Find where the given text appears and provide that cell's center as [x, y] coordinate. 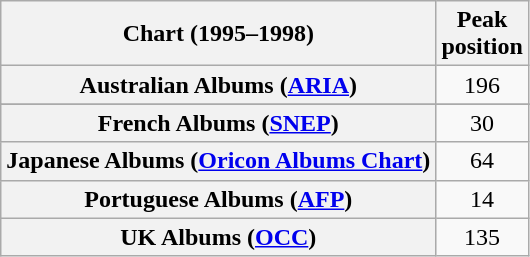
Peakposition [482, 34]
Portuguese Albums (AFP) [218, 199]
French Albums (SNEP) [218, 123]
Chart (1995–1998) [218, 34]
Japanese Albums (Oricon Albums Chart) [218, 161]
14 [482, 199]
30 [482, 123]
135 [482, 237]
UK Albums (OCC) [218, 237]
196 [482, 85]
64 [482, 161]
Australian Albums (ARIA) [218, 85]
